Find where the given text appears and provide that cell's center as (X, Y) coordinate. 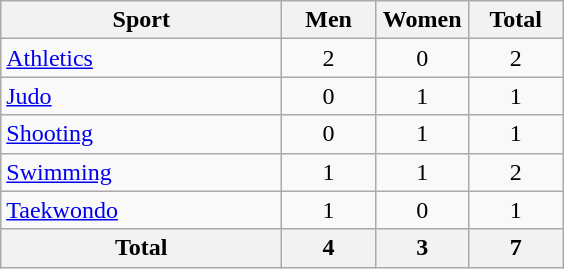
Sport (142, 20)
3 (422, 248)
Shooting (142, 134)
7 (516, 248)
Athletics (142, 58)
Men (329, 20)
Swimming (142, 172)
Taekwondo (142, 210)
Women (422, 20)
Judo (142, 96)
4 (329, 248)
